From the cell containing the given text, extract its center point as (x, y) coordinate. 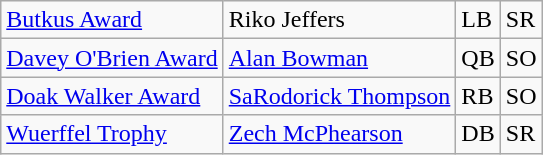
QB (478, 58)
Davey O'Brien Award (112, 58)
DB (478, 134)
Riko Jeffers (340, 20)
Alan Bowman (340, 58)
Doak Walker Award (112, 96)
RB (478, 96)
Zech McPhearson (340, 134)
Wuerffel Trophy (112, 134)
LB (478, 20)
SaRodorick Thompson (340, 96)
Butkus Award (112, 20)
